Capture the cell that displays the provided text and extract its [x, y] central coordinate. 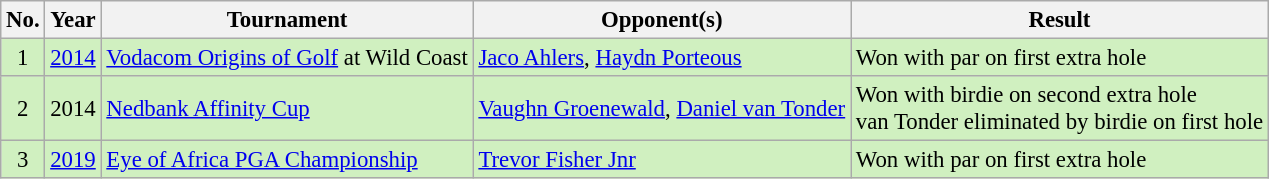
Vodacom Origins of Golf at Wild Coast [287, 58]
2 [23, 108]
Year [73, 20]
Vaughn Groenewald, Daniel van Tonder [662, 108]
No. [23, 20]
3 [23, 160]
Nedbank Affinity Cup [287, 108]
Jaco Ahlers, Haydn Porteous [662, 58]
Eye of Africa PGA Championship [287, 160]
Tournament [287, 20]
Trevor Fisher Jnr [662, 160]
Won with birdie on second extra holevan Tonder eliminated by birdie on first hole [1059, 108]
1 [23, 58]
Opponent(s) [662, 20]
Result [1059, 20]
2019 [73, 160]
